Scan for the cell matching the given text and deliver its (X, Y) coordinate at center. 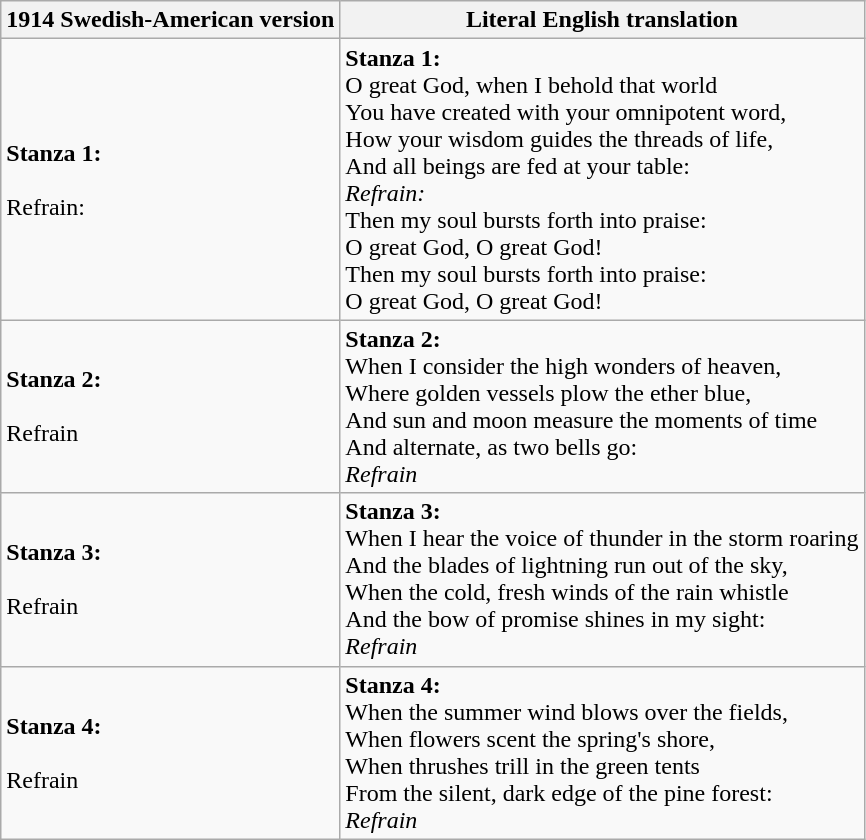
Stanza 1:Refrain: (170, 180)
Stanza 3:Refrain (170, 580)
Stanza 2:Refrain (170, 406)
Stanza 4:Refrain (170, 752)
1914 Swedish-American version (170, 20)
Literal English translation (602, 20)
